Detect which cell encompasses the target text, then output its [X, Y] center coordinate. 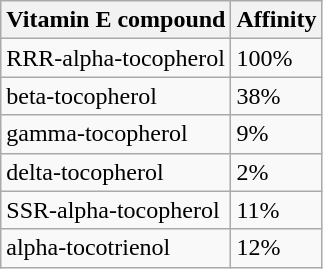
delta-tocopherol [116, 172]
2% [276, 172]
11% [276, 210]
gamma-tocopherol [116, 134]
100% [276, 58]
Vitamin E compound [116, 20]
12% [276, 248]
beta-tocopherol [116, 96]
9% [276, 134]
alpha-tocotrienol [116, 248]
SSR-alpha-tocopherol [116, 210]
RRR-alpha-tocopherol [116, 58]
Affinity [276, 20]
38% [276, 96]
